For the text-containing cell, return its midpoint in [X, Y] coordinate format. 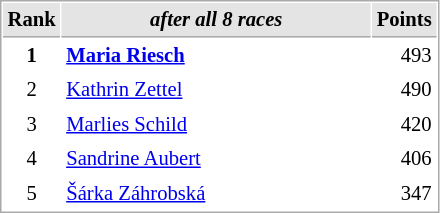
Kathrin Zettel [216, 90]
3 [32, 124]
347 [404, 194]
Rank [32, 20]
2 [32, 90]
after all 8 races [216, 20]
1 [32, 56]
493 [404, 56]
Sandrine Aubert [216, 158]
420 [404, 124]
4 [32, 158]
Maria Riesch [216, 56]
Points [404, 20]
490 [404, 90]
5 [32, 194]
Šárka Záhrobská [216, 194]
Marlies Schild [216, 124]
406 [404, 158]
